Pinpoint the cell where the given text exists, returning its [x, y] midpoint coordinate. 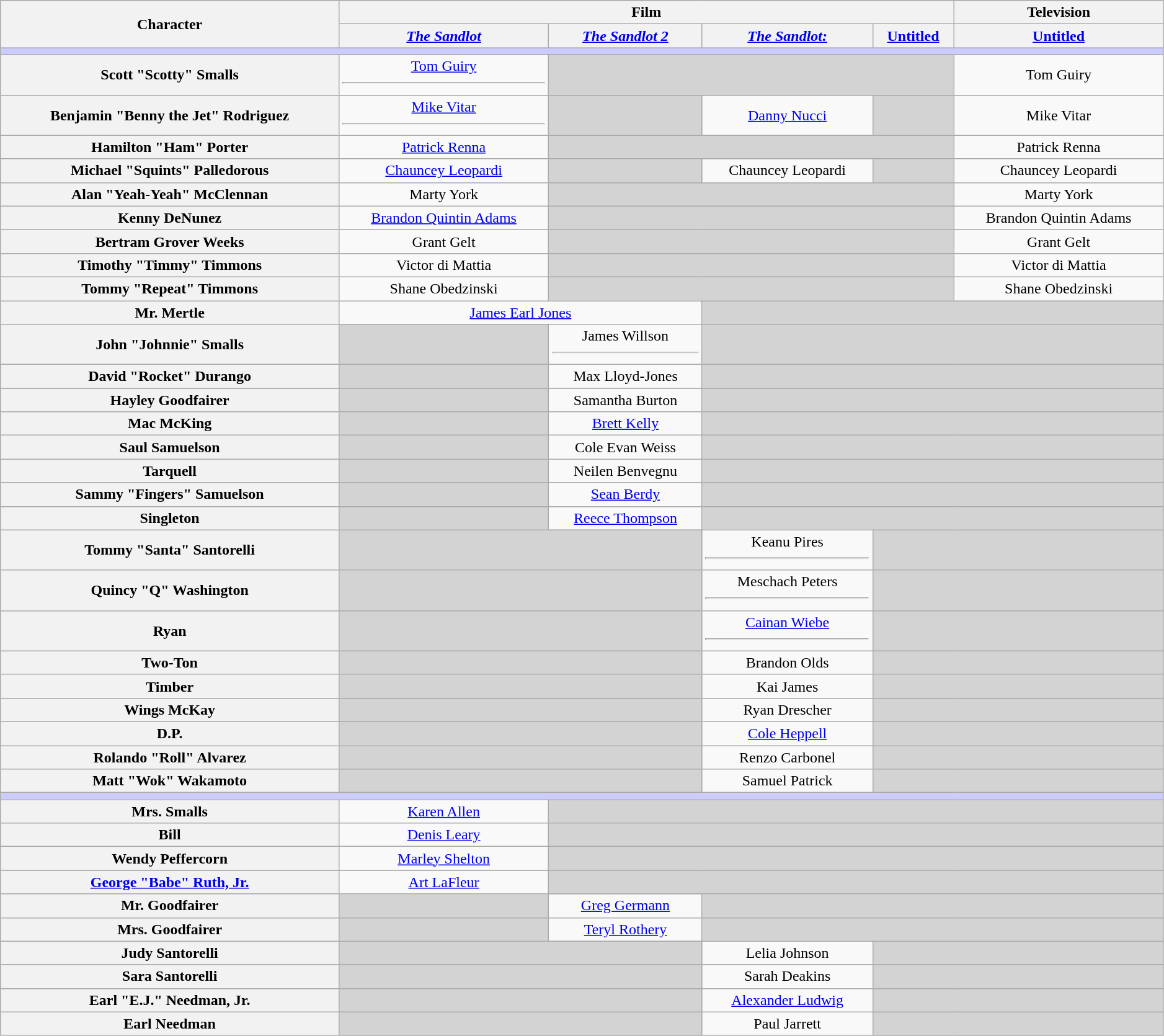
Lelia Johnson [788, 953]
Mac McKing [170, 424]
Karen Allen [443, 811]
Mr. Goodfairer [170, 906]
Max Lloyd-Jones [625, 377]
Bertram Grover Weeks [170, 241]
Brett Kelly [625, 424]
Saul Samuelson [170, 447]
Sara Santorelli [170, 976]
Greg Germann [625, 906]
Sarah Deakins [788, 976]
George "Babe" Ruth, Jr. [170, 882]
David "Rocket" Durango [170, 377]
Quincy "Q" Washington [170, 591]
Hamilton "Ham" Porter [170, 147]
Wendy Peffercorn [170, 859]
Denis Leary [443, 835]
Mr. Mertle [170, 312]
Television [1059, 12]
Kenny DeNunez [170, 218]
The Sandlot: [788, 36]
Neilen Benvegnu [625, 471]
Sammy "Fingers" Samuelson [170, 494]
Tommy "Santa" Santorelli [170, 550]
Timothy "Timmy" Timmons [170, 265]
Renzo Carbonel [788, 757]
Wings McKay [170, 710]
Tarquell [170, 471]
John "Johnnie" Smalls [170, 345]
Art LaFleur [443, 882]
Hayley Goodfairer [170, 400]
Rolando "Roll" Alvarez [170, 757]
Danny Nucci [788, 115]
Cole Heppell [788, 733]
Samantha Burton [625, 400]
Two-Ton [170, 663]
Benjamin "Benny the Jet" Rodriguez [170, 115]
James Earl Jones [520, 312]
Cole Evan Weiss [625, 447]
Singleton [170, 518]
Tommy "Repeat" Timmons [170, 288]
Mrs. Smalls [170, 811]
D.P. [170, 733]
Michael "Squints" Palledorous [170, 171]
Earl "E.J." Needman, Jr. [170, 1000]
Marley Shelton [443, 859]
Brandon Olds [788, 663]
James Willson [625, 345]
Bill [170, 835]
Reece Thompson [625, 518]
Character [170, 24]
Timber [170, 686]
Ryan Drescher [788, 710]
Samuel Patrick [788, 781]
Earl Needman [170, 1024]
Judy Santorelli [170, 953]
Film [646, 12]
Cainan Wiebe [788, 630]
Keanu Pires [788, 550]
Kai James [788, 686]
Sean Berdy [625, 494]
Paul Jarrett [788, 1024]
Alan "Yeah-Yeah" McClennan [170, 194]
Ryan [170, 630]
The Sandlot [443, 36]
Alexander Ludwig [788, 1000]
The Sandlot 2 [625, 36]
Teryl Rothery [625, 929]
Scott "Scotty" Smalls [170, 74]
Meschach Peters [788, 591]
Matt "Wok" Wakamoto [170, 781]
Mrs. Goodfairer [170, 929]
